Return the (x, y) coordinate for the center point of the cell that contains the specified text.  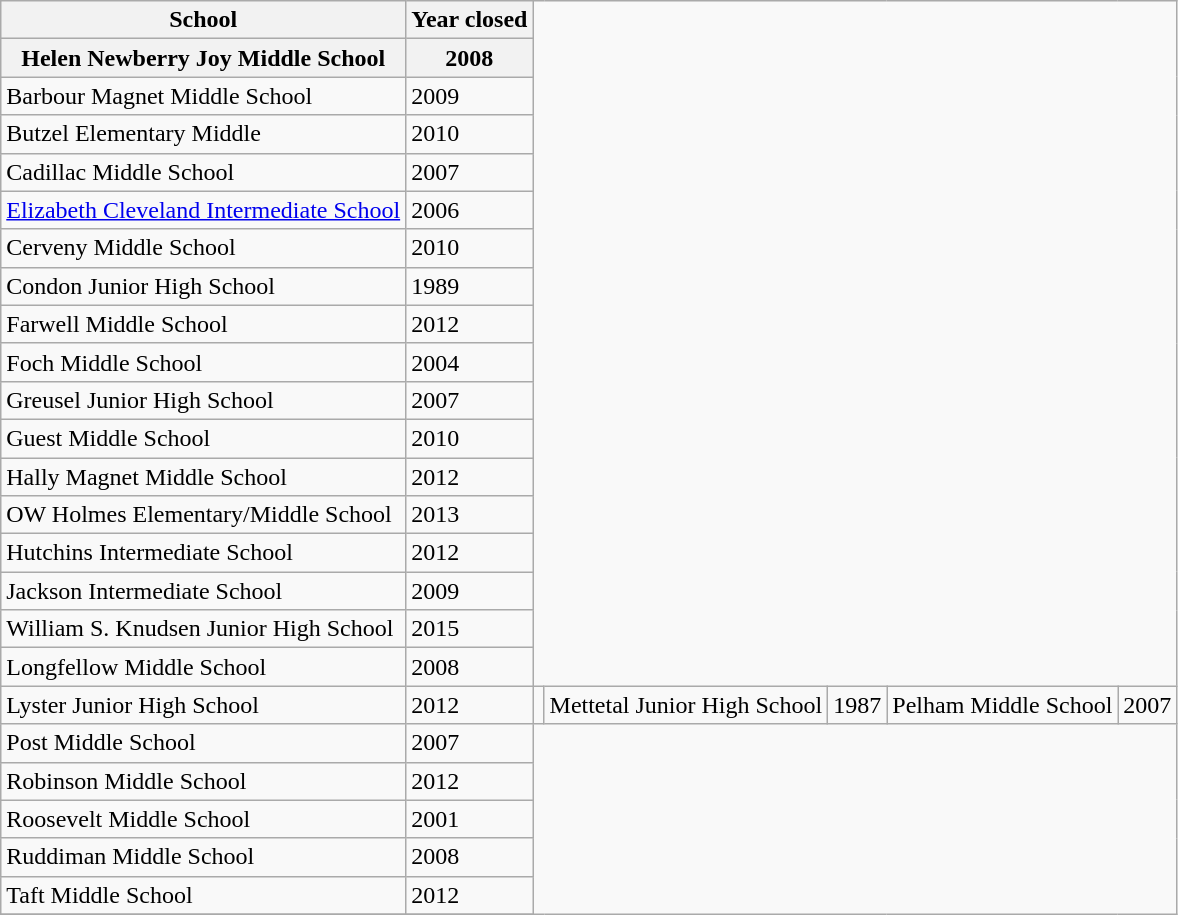
Elizabeth Cleveland Intermediate School (204, 210)
Butzel Elementary Middle (204, 134)
2015 (470, 629)
1987 (858, 705)
1989 (470, 286)
Ruddiman Middle School (204, 857)
Roosevelt Middle School (204, 819)
2013 (470, 515)
Cadillac Middle School (204, 172)
Greusel Junior High School (204, 400)
Year closed (470, 20)
Jackson Intermediate School (204, 591)
Post Middle School (204, 743)
Cerveny Middle School (204, 248)
School (204, 20)
2001 (470, 819)
OW Holmes Elementary/Middle School (204, 515)
Taft Middle School (204, 895)
Mettetal Junior High School (686, 705)
Longfellow Middle School (204, 667)
Farwell Middle School (204, 324)
William S. Knudsen Junior High School (204, 629)
Condon Junior High School (204, 286)
Barbour Magnet Middle School (204, 96)
Hutchins Intermediate School (204, 553)
Robinson Middle School (204, 781)
2006 (470, 210)
Lyster Junior High School (204, 705)
Foch Middle School (204, 362)
2004 (470, 362)
Helen Newberry Joy Middle School (204, 58)
Hally Magnet Middle School (204, 477)
Guest Middle School (204, 438)
Pelham Middle School (1002, 705)
